Extract the (x, y) coordinate from the center of the cell holding the provided text.  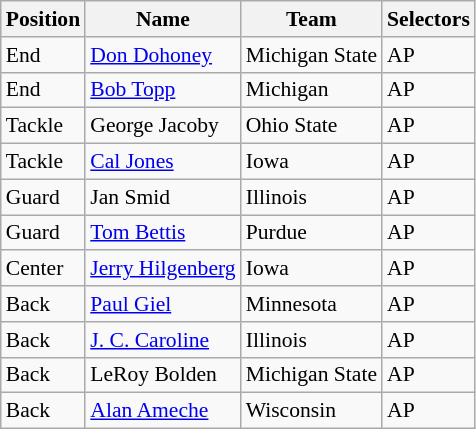
Selectors (428, 19)
J. C. Caroline (162, 340)
Position (43, 19)
Tom Bettis (162, 233)
Michigan (312, 90)
Ohio State (312, 126)
Jerry Hilgenberg (162, 269)
Jan Smid (162, 197)
George Jacoby (162, 126)
Alan Ameche (162, 411)
Wisconsin (312, 411)
Name (162, 19)
Team (312, 19)
Cal Jones (162, 162)
Bob Topp (162, 90)
Don Dohoney (162, 55)
Minnesota (312, 304)
LeRoy Bolden (162, 375)
Center (43, 269)
Purdue (312, 233)
Paul Giel (162, 304)
